Output the [X, Y] coordinate of the center of the cell containing the given text.  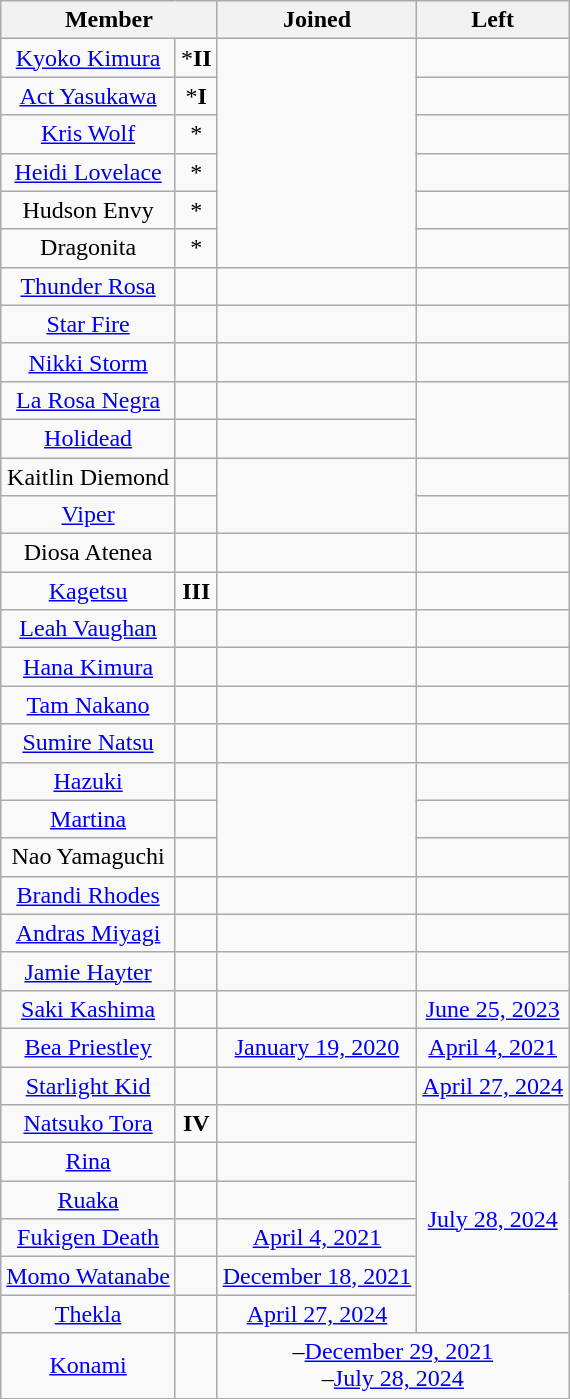
Dragonita [88, 248]
Diosa Atenea [88, 553]
Kris Wolf [88, 134]
Momo Watanabe [88, 1276]
June 25, 2023 [493, 1009]
Martina [88, 819]
Nao Yamaguchi [88, 857]
Konami [88, 1366]
Ruaka [88, 1200]
Sumire Natsu [88, 743]
Hana Kimura [88, 667]
*I [196, 96]
Act Yasukawa [88, 96]
Saki Kashima [88, 1009]
Kaitlin Diemond [88, 477]
Viper [88, 515]
Thunder Rosa [88, 286]
Kyoko Kimura [88, 58]
Holidead [88, 438]
Kagetsu [88, 591]
*II [196, 58]
Hazuki [88, 781]
Hudson Envy [88, 210]
July 28, 2024 [493, 1219]
Heidi Lovelace [88, 172]
–December 29, 2021–July 28, 2024 [392, 1366]
Tam Nakano [88, 705]
Left [493, 20]
January 19, 2020 [317, 1047]
Brandi Rhodes [88, 895]
Rina [88, 1162]
Jamie Hayter [88, 971]
IV [196, 1124]
Starlight Kid [88, 1085]
III [196, 591]
Bea Priestley [88, 1047]
December 18, 2021 [317, 1276]
Fukigen Death [88, 1238]
La Rosa Negra [88, 400]
Leah Vaughan [88, 629]
Star Fire [88, 324]
Joined [317, 20]
Natsuko Tora [88, 1124]
Thekla [88, 1314]
Member [109, 20]
Nikki Storm [88, 362]
Andras Miyagi [88, 933]
